For the text-containing cell, return its midpoint in [x, y] coordinate format. 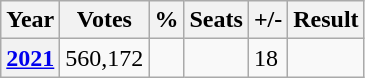
Votes [104, 20]
2021 [30, 58]
Seats [216, 20]
Year [30, 20]
18 [268, 58]
Result [326, 20]
560,172 [104, 58]
% [166, 20]
+/- [268, 20]
